Return the [x, y] coordinate for the center point of the cell that contains the specified text.  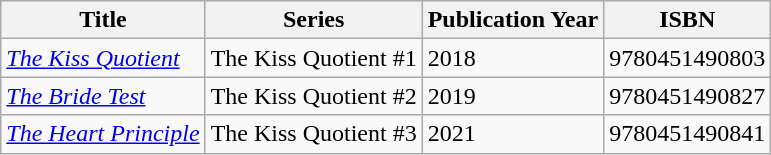
9780451490841 [688, 134]
9780451490827 [688, 96]
The Kiss Quotient #1 [314, 58]
The Kiss Quotient [103, 58]
The Heart Principle [103, 134]
9780451490803 [688, 58]
The Bride Test [103, 96]
2021 [513, 134]
Series [314, 20]
Publication Year [513, 20]
The Kiss Quotient #3 [314, 134]
The Kiss Quotient #2 [314, 96]
2019 [513, 96]
2018 [513, 58]
ISBN [688, 20]
Title [103, 20]
